Search for the cell housing the specified text and yield its (X, Y) center coordinate. 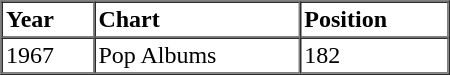
Pop Albums (197, 56)
182 (374, 56)
Position (374, 20)
Chart (197, 20)
Year (48, 20)
1967 (48, 56)
